Output the [x, y] coordinate of the center of the cell containing the given text.  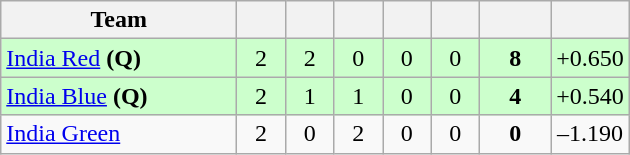
–1.190 [590, 134]
India Red (Q) [119, 58]
4 [516, 96]
8 [516, 58]
+0.540 [590, 96]
India Blue (Q) [119, 96]
India Green [119, 134]
Team [119, 20]
+0.650 [590, 58]
